Detect which cell encompasses the target text, then output its [X, Y] center coordinate. 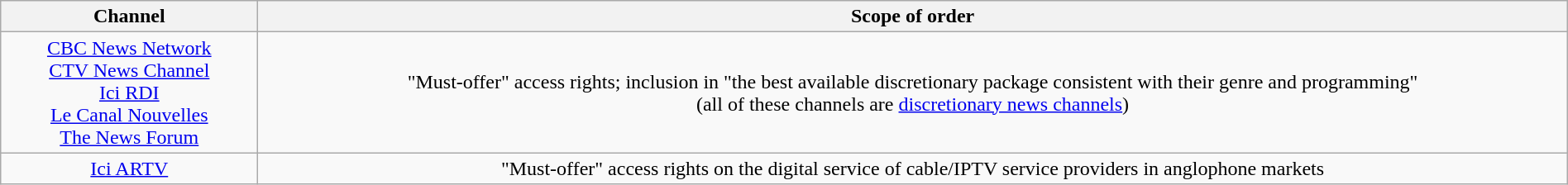
CBC News NetworkCTV News ChannelIci RDILe Canal NouvellesThe News Forum [129, 92]
Ici ARTV [129, 168]
Channel [129, 17]
"Must-offer" access rights on the digital service of cable/IPTV service providers in anglophone markets [913, 168]
Scope of order [913, 17]
